Scan for the cell matching the given text and deliver its [X, Y] coordinate at center. 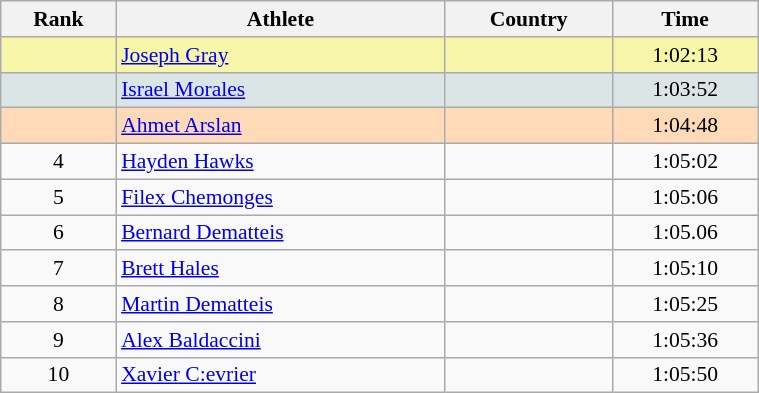
Joseph Gray [280, 55]
Time [686, 19]
1:05.06 [686, 233]
9 [58, 340]
Hayden Hawks [280, 162]
4 [58, 162]
Athlete [280, 19]
Martin Dematteis [280, 304]
Rank [58, 19]
10 [58, 375]
Brett Hales [280, 269]
1:05:25 [686, 304]
1:03:52 [686, 90]
Bernard Dematteis [280, 233]
Israel Morales [280, 90]
1:05:02 [686, 162]
1:05:06 [686, 197]
Ahmet Arslan [280, 126]
5 [58, 197]
8 [58, 304]
Alex Baldaccini [280, 340]
1:05:36 [686, 340]
1:05:50 [686, 375]
Xavier C:evrier [280, 375]
1:04:48 [686, 126]
Filex Chemonges [280, 197]
7 [58, 269]
6 [58, 233]
1:02:13 [686, 55]
1:05:10 [686, 269]
Country [529, 19]
